From the cell containing the given text, extract its center point as [X, Y] coordinate. 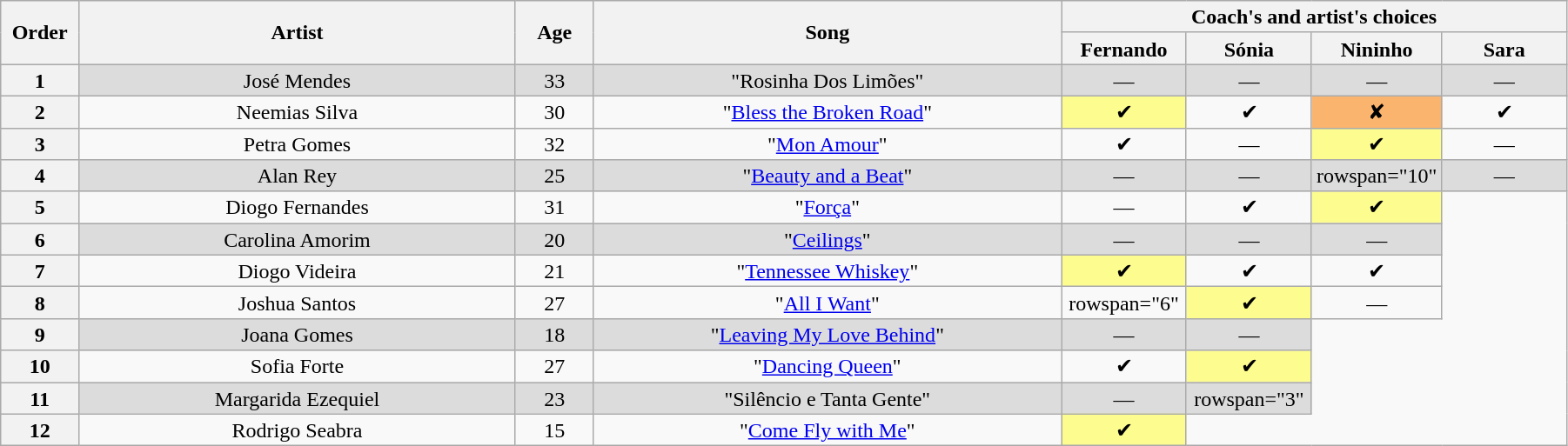
rowspan="10" [1377, 176]
2 [40, 111]
"Beauty and a Beat" [828, 176]
"Tennessee Whiskey" [828, 271]
18 [554, 334]
7 [40, 271]
rowspan="3" [1249, 398]
"Rosinha Dos Limões" [828, 80]
25 [554, 176]
33 [554, 80]
"Come Fly with Me" [828, 429]
1 [40, 80]
rowspan="6" [1124, 303]
11 [40, 398]
José Mendes [298, 80]
Joshua Santos [298, 303]
"All I Want" [828, 303]
31 [554, 207]
Sónia [1249, 49]
9 [40, 334]
32 [554, 144]
4 [40, 176]
Alan Rey [298, 176]
"Ceilings" [828, 240]
Coach's and artist's choices [1314, 17]
"Bless the Broken Road" [828, 111]
Petra Gomes [298, 144]
Order [40, 33]
"Dancing Queen" [828, 367]
Diogo Fernandes [298, 207]
15 [554, 429]
20 [554, 240]
30 [554, 111]
Margarida Ezequiel [298, 398]
Song [828, 33]
Carolina Amorim [298, 240]
✘ [1377, 111]
"Mon Amour" [828, 144]
"Silêncio e Tanta Gente" [828, 398]
10 [40, 367]
Neemias Silva [298, 111]
5 [40, 207]
Joana Gomes [298, 334]
Age [554, 33]
6 [40, 240]
Artist [298, 33]
Fernando [1124, 49]
Nininho [1377, 49]
8 [40, 303]
12 [40, 429]
23 [554, 398]
21 [554, 271]
"Força" [828, 207]
Rodrigo Seabra [298, 429]
Sofia Forte [298, 367]
"Leaving My Love Behind" [828, 334]
Sara [1504, 49]
Diogo Videira [298, 271]
3 [40, 144]
